Return the [x, y] coordinate for the center point of the cell that contains the specified text.  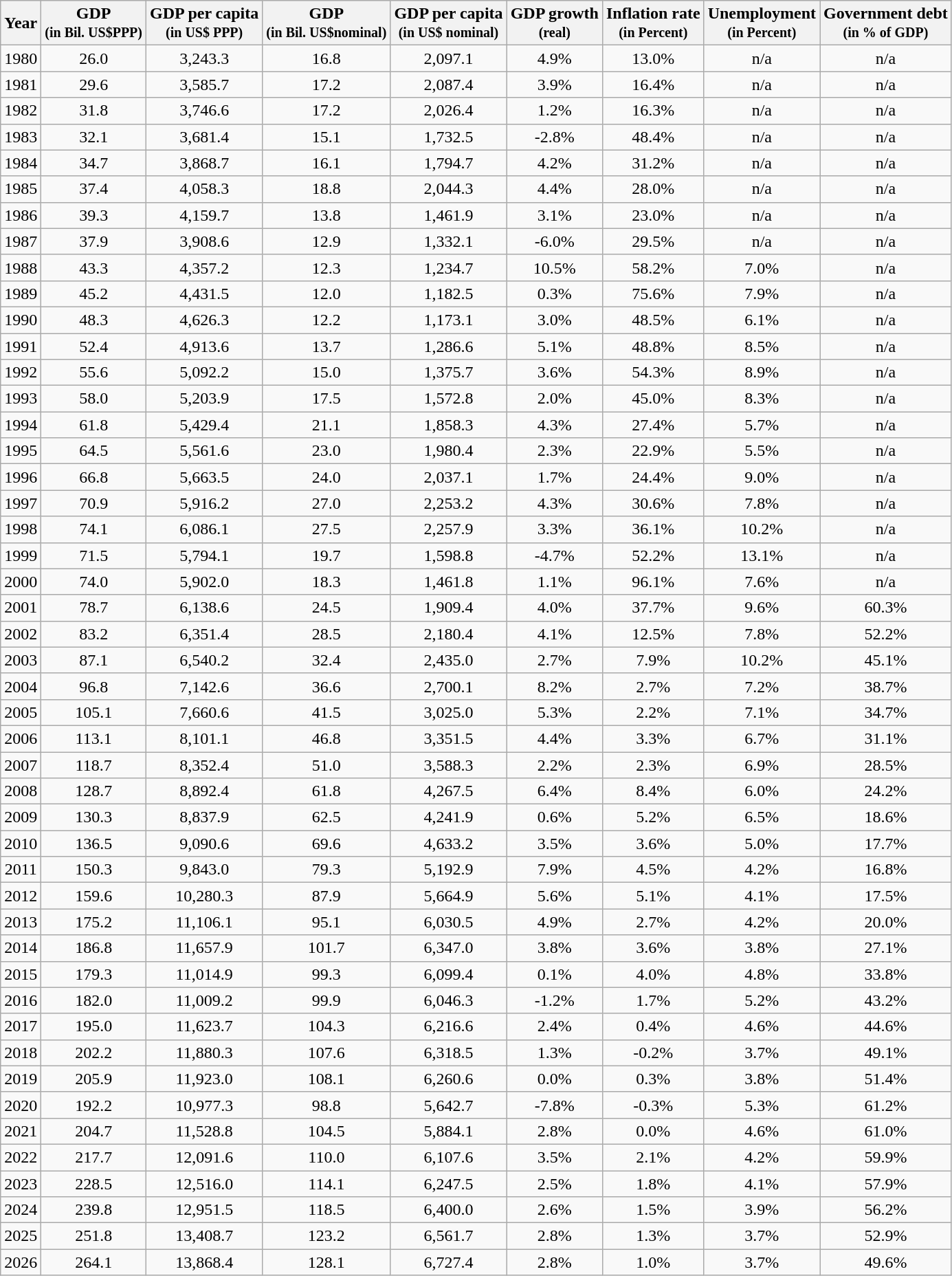
55.6 [93, 373]
-0.3% [653, 1105]
16.4% [653, 85]
4,159.7 [205, 215]
2017 [21, 1026]
228.5 [93, 1183]
204.7 [93, 1131]
6,099.4 [448, 974]
6.9% [762, 765]
1,980.4 [448, 451]
2020 [21, 1105]
1,173.1 [448, 320]
1.5% [653, 1210]
41.5 [326, 712]
128.7 [93, 791]
12.9 [326, 241]
-1.2% [554, 1000]
GDP(in Bil. US$nominal) [326, 23]
113.1 [93, 738]
87.9 [326, 896]
5.5% [762, 451]
16.8 [326, 58]
5,664.9 [448, 896]
110.0 [326, 1157]
6,107.6 [448, 1157]
GDP per capita(in US$ nominal) [448, 23]
52.9% [886, 1236]
4,058.3 [205, 189]
11,880.3 [205, 1053]
71.5 [93, 555]
4,633.2 [448, 844]
38.7% [886, 686]
5.7% [762, 425]
34.7% [886, 712]
1995 [21, 451]
5,561.6 [205, 451]
7.1% [762, 712]
2.1% [653, 1157]
6,561.7 [448, 1236]
75.6% [653, 294]
2014 [21, 948]
8,837.9 [205, 817]
99.9 [326, 1000]
69.6 [326, 844]
159.6 [93, 896]
2009 [21, 817]
1986 [21, 215]
27.5 [326, 529]
6,030.5 [448, 922]
182.0 [93, 1000]
74.1 [93, 529]
57.9% [886, 1183]
11,528.8 [205, 1131]
29.6 [93, 85]
11,009.2 [205, 1000]
48.5% [653, 320]
6,247.5 [448, 1183]
31.1% [886, 738]
4.5% [653, 870]
5,902.0 [205, 582]
46.8 [326, 738]
1993 [21, 399]
61.2% [886, 1105]
2005 [21, 712]
8,101.1 [205, 738]
GDP per capita(in US$ PPP) [205, 23]
Year [21, 23]
1,732.5 [448, 137]
6,540.2 [205, 660]
13.7 [326, 346]
58.2% [653, 267]
79.3 [326, 870]
7,142.6 [205, 686]
2002 [21, 634]
179.3 [93, 974]
49.1% [886, 1053]
2.5% [554, 1183]
48.8% [653, 346]
37.4 [93, 189]
5,092.2 [205, 373]
1984 [21, 163]
1982 [21, 111]
1992 [21, 373]
2,044.3 [448, 189]
2026 [21, 1262]
27.4% [653, 425]
5,642.7 [448, 1105]
1998 [21, 529]
45.0% [653, 399]
114.1 [326, 1183]
0.4% [653, 1026]
Unemployment(in Percent) [762, 23]
11,657.9 [205, 948]
128.1 [326, 1262]
1999 [21, 555]
8.2% [554, 686]
1.0% [653, 1262]
37.9 [93, 241]
239.8 [93, 1210]
6.7% [762, 738]
217.7 [93, 1157]
32.4 [326, 660]
175.2 [93, 922]
60.3% [886, 608]
9,843.0 [205, 870]
27.1% [886, 948]
1,332.1 [448, 241]
16.3% [653, 111]
28.0% [653, 189]
251.8 [93, 1236]
87.1 [93, 660]
11,923.0 [205, 1079]
9,090.6 [205, 844]
8,892.4 [205, 791]
1,461.9 [448, 215]
6,400.0 [448, 1210]
6,086.1 [205, 529]
3,351.5 [448, 738]
11,106.1 [205, 922]
10,977.3 [205, 1105]
3.0% [554, 320]
6,138.6 [205, 608]
9.6% [762, 608]
6,046.3 [448, 1000]
95.1 [326, 922]
1.8% [653, 1183]
3,025.0 [448, 712]
36.1% [653, 529]
8.9% [762, 373]
12,951.5 [205, 1210]
4,267.5 [448, 791]
3,585.7 [205, 85]
12.2 [326, 320]
2025 [21, 1236]
GDP growth(real) [554, 23]
1996 [21, 477]
1.1% [554, 582]
39.3 [93, 215]
13.0% [653, 58]
104.3 [326, 1026]
6.1% [762, 320]
31.2% [653, 163]
3,746.6 [205, 111]
70.9 [93, 503]
2000 [21, 582]
1,286.6 [448, 346]
2007 [21, 765]
78.7 [93, 608]
-6.0% [554, 241]
1,572.8 [448, 399]
4,626.3 [205, 320]
150.3 [93, 870]
1994 [21, 425]
13,408.7 [205, 1236]
105.1 [93, 712]
6,260.6 [448, 1079]
6,347.0 [448, 948]
1991 [21, 346]
8.3% [762, 399]
45.2 [93, 294]
2019 [21, 1079]
24.5 [326, 608]
2,087.4 [448, 85]
49.6% [886, 1262]
136.5 [93, 844]
8.4% [653, 791]
12.5% [653, 634]
0.6% [554, 817]
118.7 [93, 765]
1,234.7 [448, 267]
96.8 [93, 686]
16.8% [886, 870]
31.8 [93, 111]
10.5% [554, 267]
18.6% [886, 817]
36.6 [326, 686]
13.8 [326, 215]
186.8 [93, 948]
12,516.0 [205, 1183]
-4.7% [554, 555]
27.0 [326, 503]
123.2 [326, 1236]
48.4% [653, 137]
18.8 [326, 189]
43.3 [93, 267]
3,681.4 [205, 137]
3,588.3 [448, 765]
2,435.0 [448, 660]
54.3% [653, 373]
29.5% [653, 241]
1,182.5 [448, 294]
51.0 [326, 765]
4,431.5 [205, 294]
99.3 [326, 974]
1985 [21, 189]
1981 [21, 85]
3,243.3 [205, 58]
5,794.1 [205, 555]
6.4% [554, 791]
195.0 [93, 1026]
108.1 [326, 1079]
16.1 [326, 163]
2012 [21, 896]
17.7% [886, 844]
7.6% [762, 582]
22.9% [653, 451]
11,623.7 [205, 1026]
2.4% [554, 1026]
2015 [21, 974]
44.6% [886, 1026]
19.7 [326, 555]
-2.8% [554, 137]
107.6 [326, 1053]
2023 [21, 1183]
264.1 [93, 1262]
6,351.4 [205, 634]
13,868.4 [205, 1262]
2,037.1 [448, 477]
5.6% [554, 896]
1,461.8 [448, 582]
1983 [21, 137]
74.0 [93, 582]
2,026.4 [448, 111]
1,858.3 [448, 425]
192.2 [93, 1105]
5,663.5 [205, 477]
118.5 [326, 1210]
Inflation rate(in Percent) [653, 23]
2006 [21, 738]
12.0 [326, 294]
2011 [21, 870]
2021 [21, 1131]
1988 [21, 267]
6,216.6 [448, 1026]
98.8 [326, 1105]
64.5 [93, 451]
5,916.2 [205, 503]
18.3 [326, 582]
96.1% [653, 582]
10,280.3 [205, 896]
8.5% [762, 346]
33.8% [886, 974]
3,908.6 [205, 241]
5,192.9 [448, 870]
62.5 [326, 817]
56.2% [886, 1210]
2.0% [554, 399]
24.4% [653, 477]
7.0% [762, 267]
2024 [21, 1210]
58.0 [93, 399]
2018 [21, 1053]
5,884.1 [448, 1131]
28.5% [886, 765]
4,241.9 [448, 817]
37.7% [653, 608]
3,868.7 [205, 163]
1989 [21, 294]
-7.8% [554, 1105]
2003 [21, 660]
23.0 [326, 451]
1987 [21, 241]
23.0% [653, 215]
2.6% [554, 1210]
2,257.9 [448, 529]
2,253.2 [448, 503]
1990 [21, 320]
32.1 [93, 137]
4,357.2 [205, 267]
26.0 [93, 58]
12.3 [326, 267]
2016 [21, 1000]
1,375.7 [448, 373]
30.6% [653, 503]
130.3 [93, 817]
2013 [21, 922]
205.9 [93, 1079]
13.1% [762, 555]
61.0% [886, 1131]
51.4% [886, 1079]
11,014.9 [205, 974]
43.2% [886, 1000]
8,352.4 [205, 765]
59.9% [886, 1157]
5.0% [762, 844]
34.7 [93, 163]
45.1% [886, 660]
104.5 [326, 1131]
15.0 [326, 373]
3.1% [554, 215]
6.0% [762, 791]
17.5% [886, 896]
101.7 [326, 948]
2,097.1 [448, 58]
6.5% [762, 817]
12,091.6 [205, 1157]
-0.2% [653, 1053]
52.4 [93, 346]
2010 [21, 844]
17.5 [326, 399]
4.8% [762, 974]
24.2% [886, 791]
202.2 [93, 1053]
83.2 [93, 634]
Government debt(in % of GDP) [886, 23]
7,660.6 [205, 712]
28.5 [326, 634]
48.3 [93, 320]
6,318.5 [448, 1053]
15.1 [326, 137]
2008 [21, 791]
21.1 [326, 425]
1997 [21, 503]
7.2% [762, 686]
2004 [21, 686]
6,727.4 [448, 1262]
1,794.7 [448, 163]
4,913.6 [205, 346]
GDP(in Bil. US$PPP) [93, 23]
2,180.4 [448, 634]
20.0% [886, 922]
2022 [21, 1157]
0.1% [554, 974]
66.8 [93, 477]
5,429.4 [205, 425]
1,909.4 [448, 608]
24.0 [326, 477]
1980 [21, 58]
1,598.8 [448, 555]
2001 [21, 608]
9.0% [762, 477]
5,203.9 [205, 399]
1.2% [554, 111]
2,700.1 [448, 686]
